Return the [x, y] coordinate for the center point of the cell that contains the specified text.  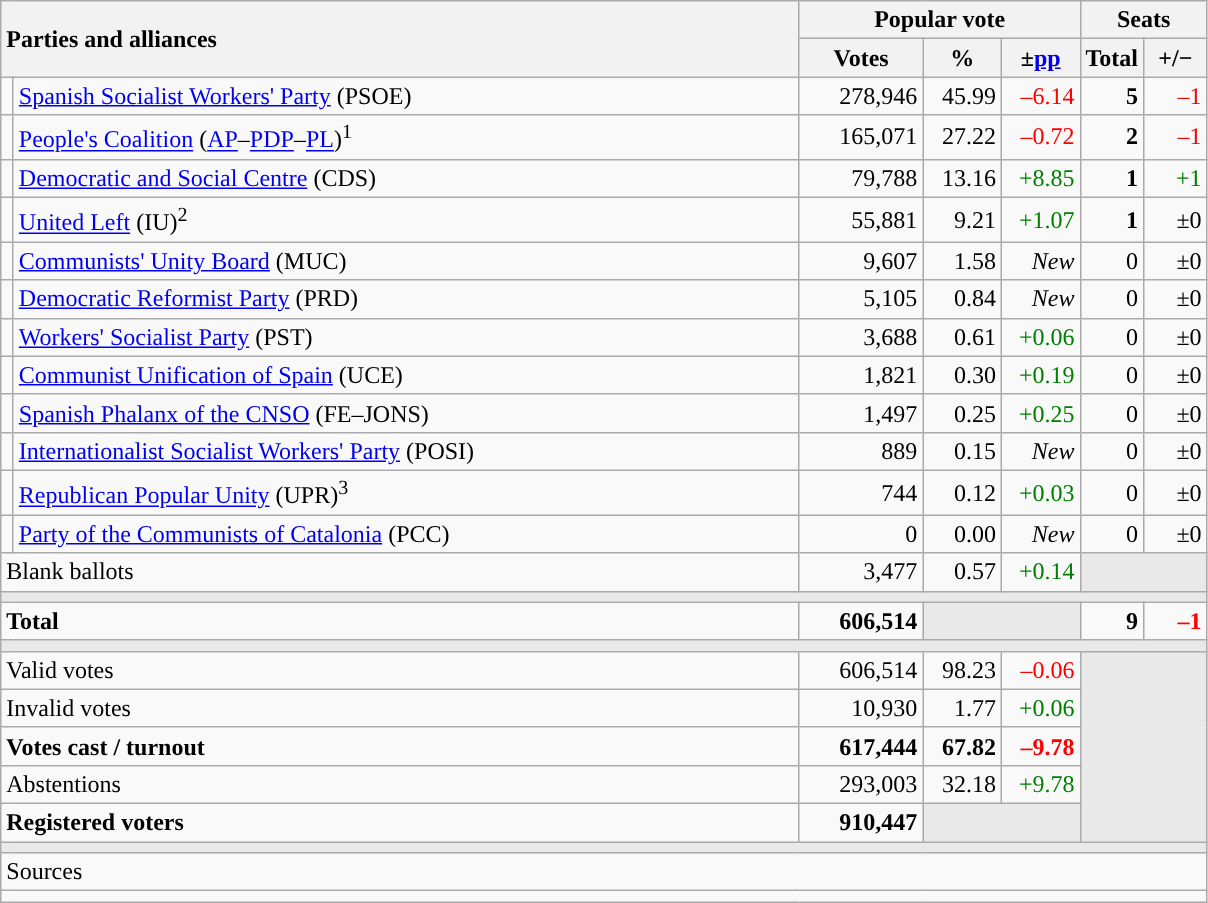
Votes cast / turnout [400, 746]
165,071 [861, 138]
67.82 [962, 746]
+0.25 [1040, 413]
617,444 [861, 746]
744 [861, 492]
Democratic Reformist Party (PRD) [406, 299]
0.25 [962, 413]
–0.72 [1040, 138]
Communists' Unity Board (MUC) [406, 261]
Workers' Socialist Party (PST) [406, 337]
Registered voters [400, 823]
+1 [1176, 178]
889 [861, 451]
+8.85 [1040, 178]
2 [1112, 138]
Sources [604, 872]
Valid votes [400, 670]
3,477 [861, 572]
1,821 [861, 375]
0.57 [962, 572]
1.77 [962, 708]
9.21 [962, 220]
0.15 [962, 451]
+0.14 [1040, 572]
9 [1112, 621]
–6.14 [1040, 96]
Republican Popular Unity (UPR)3 [406, 492]
278,946 [861, 96]
Internationalist Socialist Workers' Party (POSI) [406, 451]
0.12 [962, 492]
0.84 [962, 299]
79,788 [861, 178]
3,688 [861, 337]
Seats [1144, 20]
0.30 [962, 375]
55,881 [861, 220]
1.58 [962, 261]
Blank ballots [400, 572]
32.18 [962, 785]
Spanish Phalanx of the CNSO (FE–JONS) [406, 413]
+/− [1176, 58]
45.99 [962, 96]
5,105 [861, 299]
Popular vote [940, 20]
98.23 [962, 670]
Spanish Socialist Workers' Party (PSOE) [406, 96]
±pp [1040, 58]
+0.19 [1040, 375]
9,607 [861, 261]
+0.03 [1040, 492]
Votes [861, 58]
–9.78 [1040, 746]
Parties and alliances [400, 39]
0.00 [962, 534]
0.61 [962, 337]
United Left (IU)2 [406, 220]
13.16 [962, 178]
910,447 [861, 823]
Abstentions [400, 785]
27.22 [962, 138]
Democratic and Social Centre (CDS) [406, 178]
+1.07 [1040, 220]
Invalid votes [400, 708]
% [962, 58]
+9.78 [1040, 785]
10,930 [861, 708]
People's Coalition (AP–PDP–PL)1 [406, 138]
5 [1112, 96]
Party of the Communists of Catalonia (PCC) [406, 534]
293,003 [861, 785]
–0.06 [1040, 670]
Communist Unification of Spain (UCE) [406, 375]
1,497 [861, 413]
